Find where the given text appears and provide that cell's center as [x, y] coordinate. 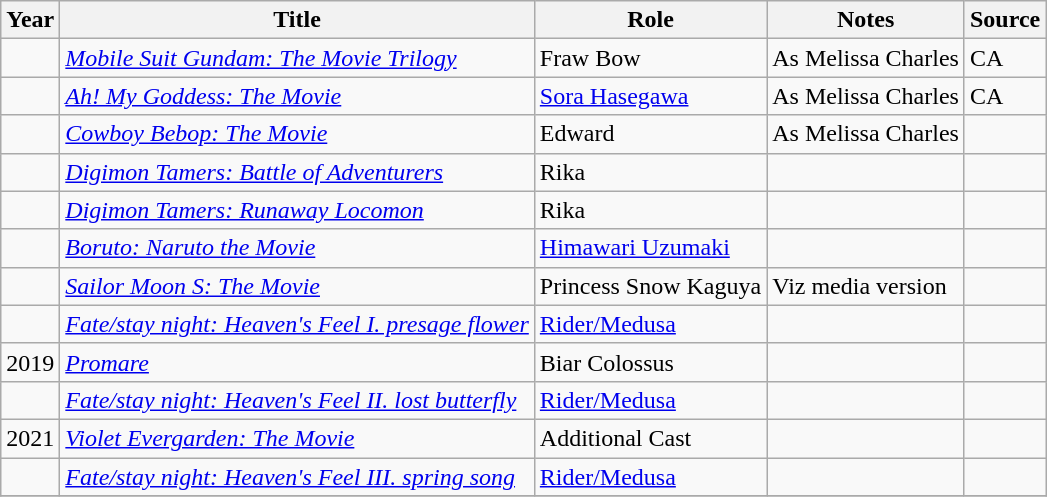
Digimon Tamers: Battle of Adventurers [298, 172]
Additional Cast [650, 438]
Viz media version [866, 286]
Fate/stay night: Heaven's Feel I. presage flower [298, 324]
Promare [298, 362]
Fraw Bow [650, 58]
Role [650, 20]
Fate/stay night: Heaven's Feel II. lost butterfly [298, 400]
Source [1004, 20]
Notes [866, 20]
Sora Hasegawa [650, 96]
Biar Colossus [650, 362]
Year [30, 20]
Himawari Uzumaki [650, 248]
Sailor Moon S: The Movie [298, 286]
Ah! My Goddess: The Movie [298, 96]
Princess Snow Kaguya [650, 286]
Fate/stay night: Heaven's Feel III. spring song [298, 477]
Title [298, 20]
2021 [30, 438]
Edward [650, 134]
2019 [30, 362]
Boruto: Naruto the Movie [298, 248]
Mobile Suit Gundam: The Movie Trilogy [298, 58]
Cowboy Bebop: The Movie [298, 134]
Digimon Tamers: Runaway Locomon [298, 210]
Violet Evergarden: The Movie [298, 438]
